Pinpoint the cell where the given text exists, returning its (x, y) midpoint coordinate. 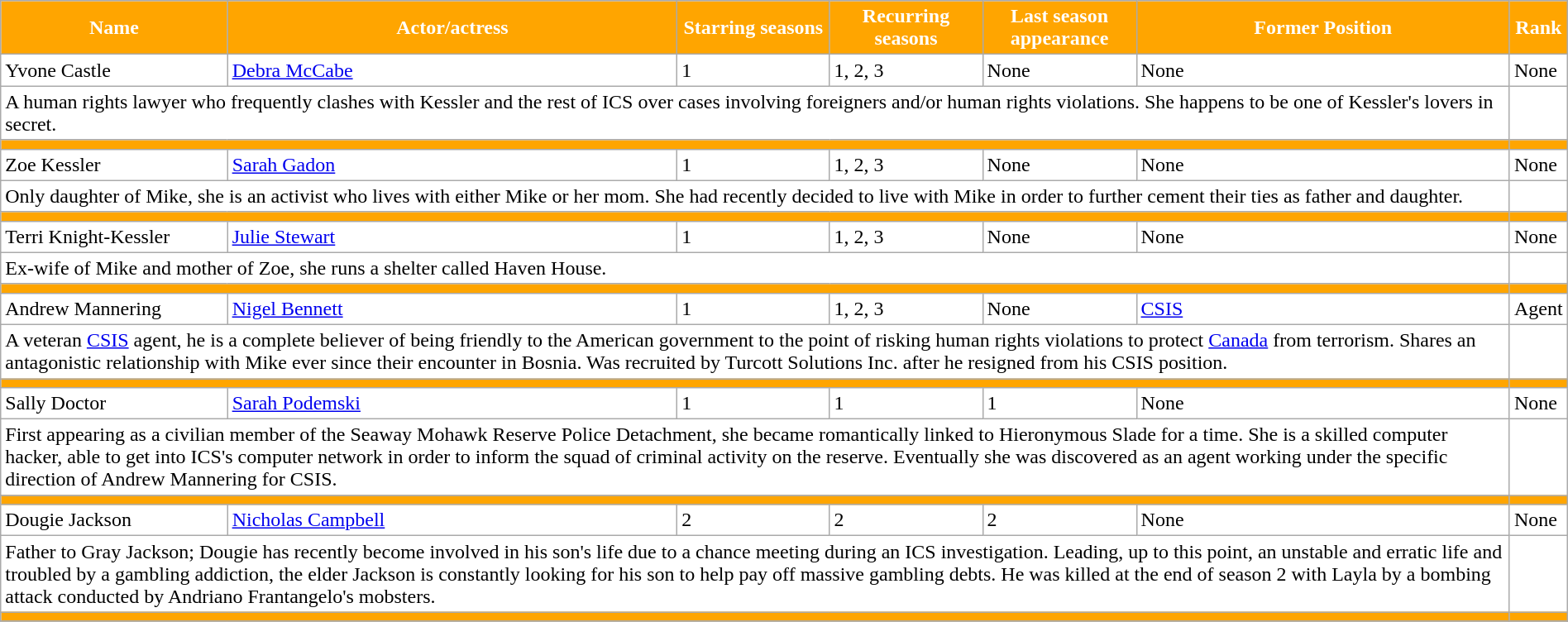
Zoe Kessler (114, 165)
Agent (1538, 309)
Terri Knight-Kessler (114, 237)
Debra McCabe (452, 70)
Ex-wife of Mike and mother of Zoe, she runs a shelter called Haven House. (756, 268)
Sally Doctor (114, 404)
Sarah Podemski (452, 404)
Julie Stewart (452, 237)
Sarah Gadon (452, 165)
Former Position (1323, 28)
Nigel Bennett (452, 309)
Rank (1538, 28)
Nicholas Campbell (452, 520)
Actor/actress (452, 28)
Starring seasons (753, 28)
Name (114, 28)
CSIS (1323, 309)
Last season appearance (1059, 28)
Yvone Castle (114, 70)
Recurring seasons (906, 28)
Andrew Mannering (114, 309)
Dougie Jackson (114, 520)
